Scan for the cell matching the given text and deliver its (x, y) coordinate at center. 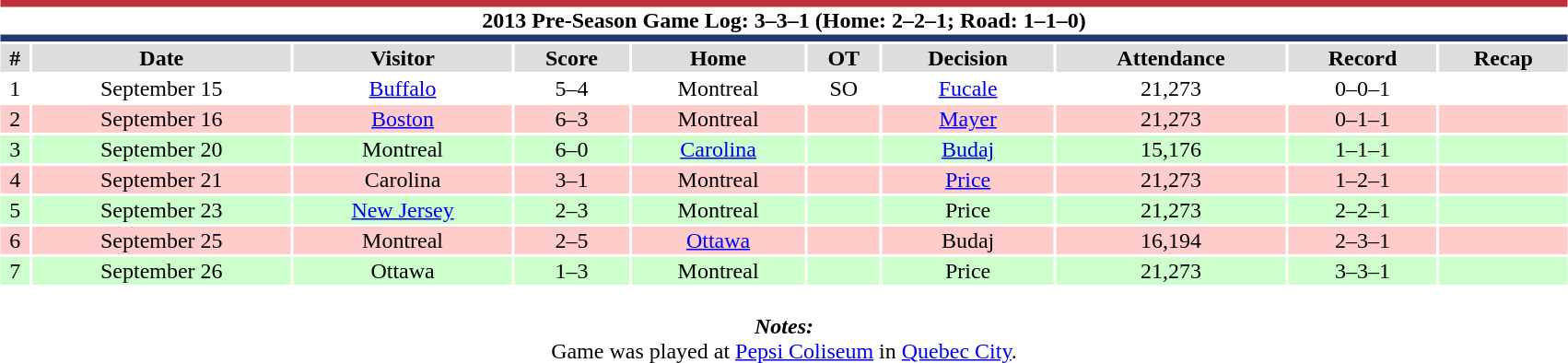
Visitor (404, 58)
7 (15, 271)
Attendance (1170, 58)
0–1–1 (1363, 119)
2–2–1 (1363, 210)
Mayer (968, 119)
2–3–1 (1363, 240)
3–3–1 (1363, 271)
Home (718, 58)
Decision (968, 58)
Boston (404, 119)
5–4 (571, 88)
1–2–1 (1363, 180)
Recap (1504, 58)
2–3 (571, 210)
2013 Pre-Season Game Log: 3–3–1 (Home: 2–2–1; Road: 1–1–0) (784, 20)
1 (15, 88)
2–5 (571, 240)
6 (15, 240)
Fucale (968, 88)
September 16 (162, 119)
16,194 (1170, 240)
September 20 (162, 149)
1–3 (571, 271)
4 (15, 180)
6–3 (571, 119)
SO (844, 88)
5 (15, 210)
Buffalo (404, 88)
Record (1363, 58)
Date (162, 58)
September 23 (162, 210)
3 (15, 149)
OT (844, 58)
New Jersey (404, 210)
September 15 (162, 88)
6–0 (571, 149)
3–1 (571, 180)
# (15, 58)
15,176 (1170, 149)
Score (571, 58)
2 (15, 119)
0–0–1 (1363, 88)
September 25 (162, 240)
September 21 (162, 180)
1–1–1 (1363, 149)
September 26 (162, 271)
